For the text-containing cell, return its midpoint in [x, y] coordinate format. 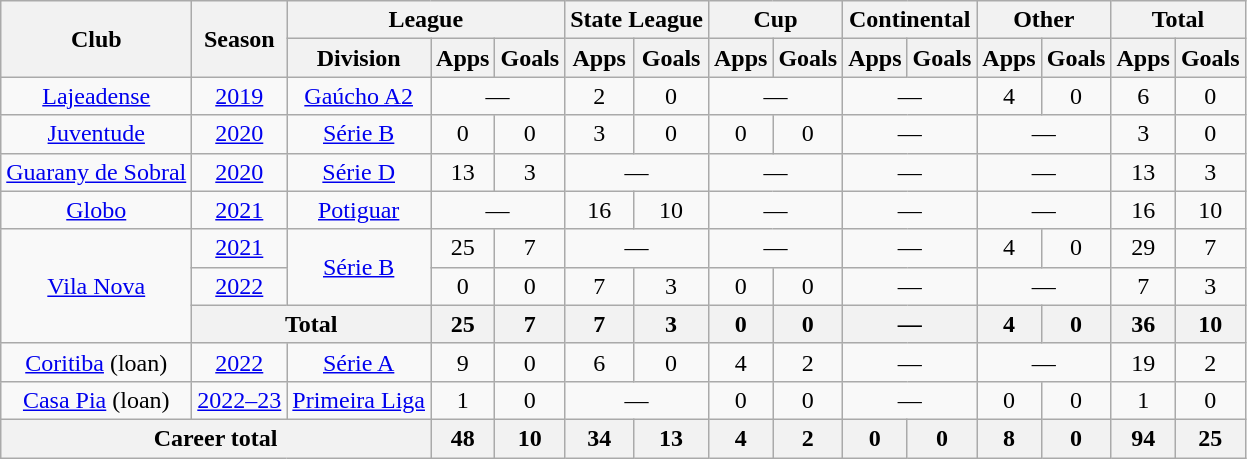
Série A [359, 362]
Guarany de Sobral [96, 172]
Season [240, 39]
48 [463, 438]
Primeira Liga [359, 400]
Career total [216, 438]
Gaúcho A2 [359, 96]
Vila Nova [96, 286]
34 [600, 438]
Club [96, 39]
Juventude [96, 134]
Lajeadense [96, 96]
2019 [240, 96]
Potiguar [359, 210]
36 [1143, 324]
19 [1143, 362]
94 [1143, 438]
8 [1009, 438]
Globo [96, 210]
League [426, 20]
State League [637, 20]
Division [359, 58]
Casa Pia (loan) [96, 400]
9 [463, 362]
29 [1143, 248]
2022–23 [240, 400]
Coritiba (loan) [96, 362]
Other [1044, 20]
Série D [359, 172]
Cup [775, 20]
Continental [910, 20]
